Capture the cell that displays the provided text and extract its (x, y) central coordinate. 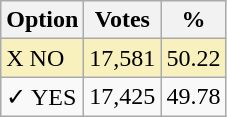
% (194, 20)
50.22 (194, 58)
17,581 (122, 58)
Option (42, 20)
✓ YES (42, 97)
Votes (122, 20)
X NO (42, 58)
17,425 (122, 97)
49.78 (194, 97)
